Capture the cell that displays the provided text and extract its [X, Y] central coordinate. 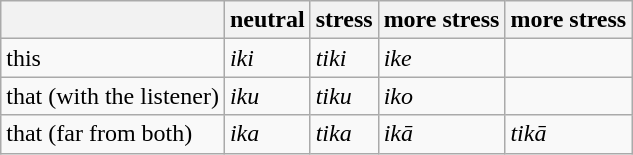
ikā [442, 134]
ika [267, 134]
iki [267, 58]
iko [442, 96]
this [113, 58]
tikā [568, 134]
stress [344, 20]
that (with the listener) [113, 96]
tika [344, 134]
tiki [344, 58]
iku [267, 96]
neutral [267, 20]
that (far from both) [113, 134]
tiku [344, 96]
ike [442, 58]
